Identify which cell holds the provided text, then report its [x, y] central coordinate. 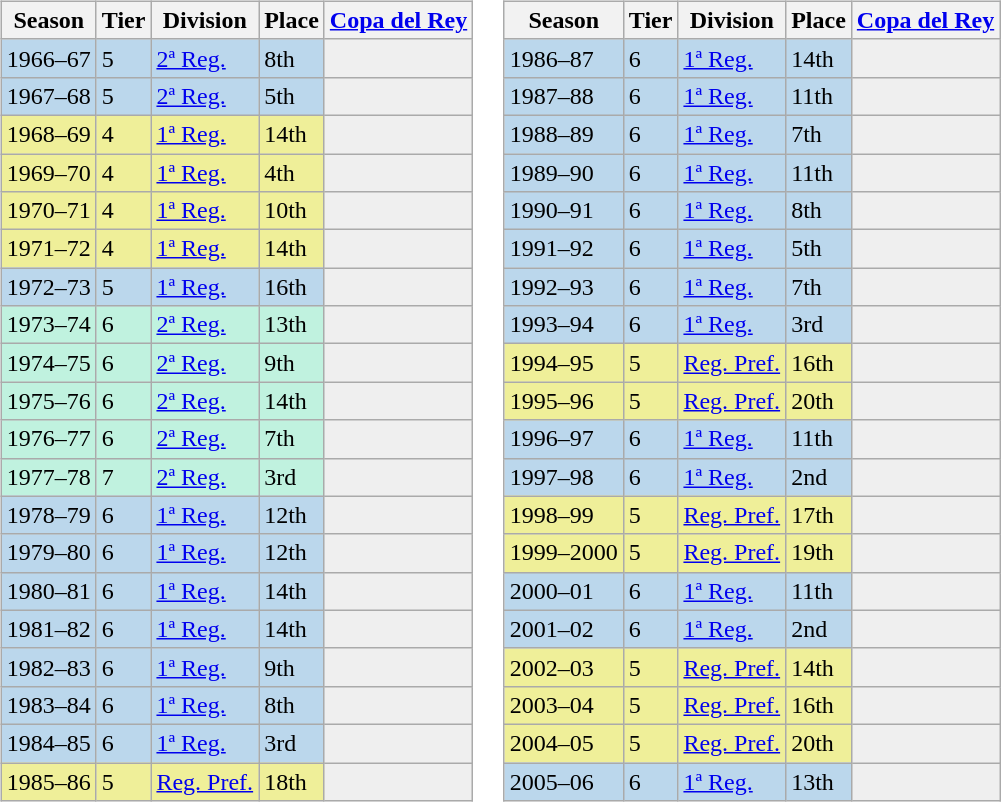
1978–79 [48, 515]
2000–01 [564, 591]
1991–92 [564, 249]
1984–85 [48, 743]
1968–69 [48, 134]
2003–04 [564, 705]
1980–81 [48, 591]
1979–80 [48, 553]
1985–86 [48, 781]
1988–89 [564, 134]
1999–2000 [564, 553]
1997–98 [564, 477]
1970–71 [48, 211]
2001–02 [564, 629]
1982–83 [48, 667]
1969–70 [48, 173]
1973–74 [48, 325]
4th [292, 173]
1995–96 [564, 401]
1967–68 [48, 96]
1986–87 [564, 58]
1989–90 [564, 173]
2004–05 [564, 743]
1972–73 [48, 287]
18th [292, 781]
1971–72 [48, 249]
1996–97 [564, 439]
2005–06 [564, 781]
1992–93 [564, 287]
1976–77 [48, 439]
1993–94 [564, 325]
1975–76 [48, 401]
1990–91 [564, 211]
2002–03 [564, 667]
1966–67 [48, 58]
1987–88 [564, 96]
1983–84 [48, 705]
10th [292, 211]
19th [819, 553]
17th [819, 515]
1974–75 [48, 363]
1977–78 [48, 477]
1998–99 [564, 515]
7 [124, 477]
1994–95 [564, 363]
1981–82 [48, 629]
